Locate the cell with the specified text and output its [X, Y] center coordinate. 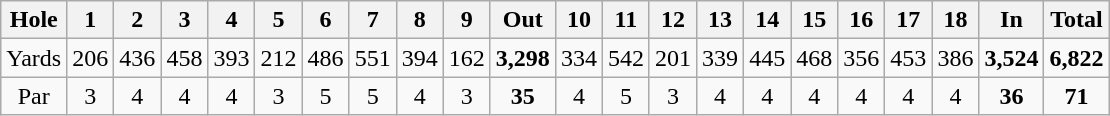
36 [1012, 96]
386 [956, 58]
71 [1076, 96]
334 [578, 58]
Par [34, 96]
3,524 [1012, 58]
8 [420, 20]
7 [372, 20]
201 [672, 58]
In [1012, 20]
212 [278, 58]
11 [626, 20]
Out [522, 20]
339 [720, 58]
486 [326, 58]
12 [672, 20]
394 [420, 58]
2 [138, 20]
13 [720, 20]
468 [814, 58]
Total [1076, 20]
9 [466, 20]
162 [466, 58]
453 [908, 58]
393 [232, 58]
Yards [34, 58]
17 [908, 20]
16 [862, 20]
6,822 [1076, 58]
551 [372, 58]
14 [768, 20]
10 [578, 20]
3,298 [522, 58]
436 [138, 58]
445 [768, 58]
1 [90, 20]
15 [814, 20]
6 [326, 20]
18 [956, 20]
356 [862, 58]
542 [626, 58]
35 [522, 96]
458 [184, 58]
Hole [34, 20]
206 [90, 58]
